Return the [x, y] coordinate for the center point of the cell that contains the specified text.  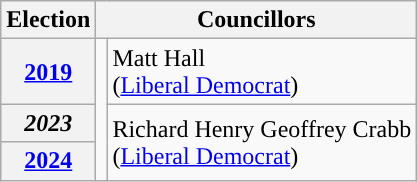
2024 [48, 161]
Councillors [256, 20]
2023 [48, 123]
Richard Henry Geoffrey Crabb(Liberal Democrat) [262, 142]
2019 [48, 72]
Matt Hall(Liberal Democrat) [262, 72]
Election [48, 20]
